Capture the cell that displays the provided text and extract its (x, y) central coordinate. 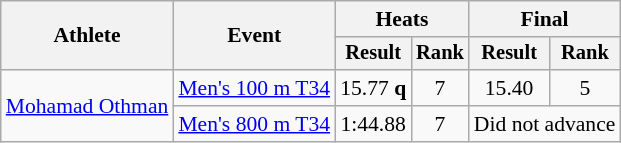
Athlete (88, 36)
15.77 q (373, 88)
15.40 (510, 88)
5 (584, 88)
Did not advance (545, 124)
Men's 800 m T34 (254, 124)
1:44.88 (373, 124)
Mohamad Othman (88, 106)
Men's 100 m T34 (254, 88)
Event (254, 36)
Final (545, 19)
Heats (402, 19)
